Output the [x, y] coordinate of the center of the cell containing the given text.  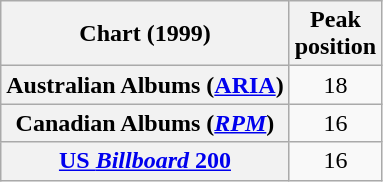
Chart (1999) [145, 34]
Australian Albums (ARIA) [145, 85]
18 [335, 85]
US Billboard 200 [145, 161]
Canadian Albums (RPM) [145, 123]
Peakposition [335, 34]
